Output the (X, Y) coordinate of the center of the cell containing the given text.  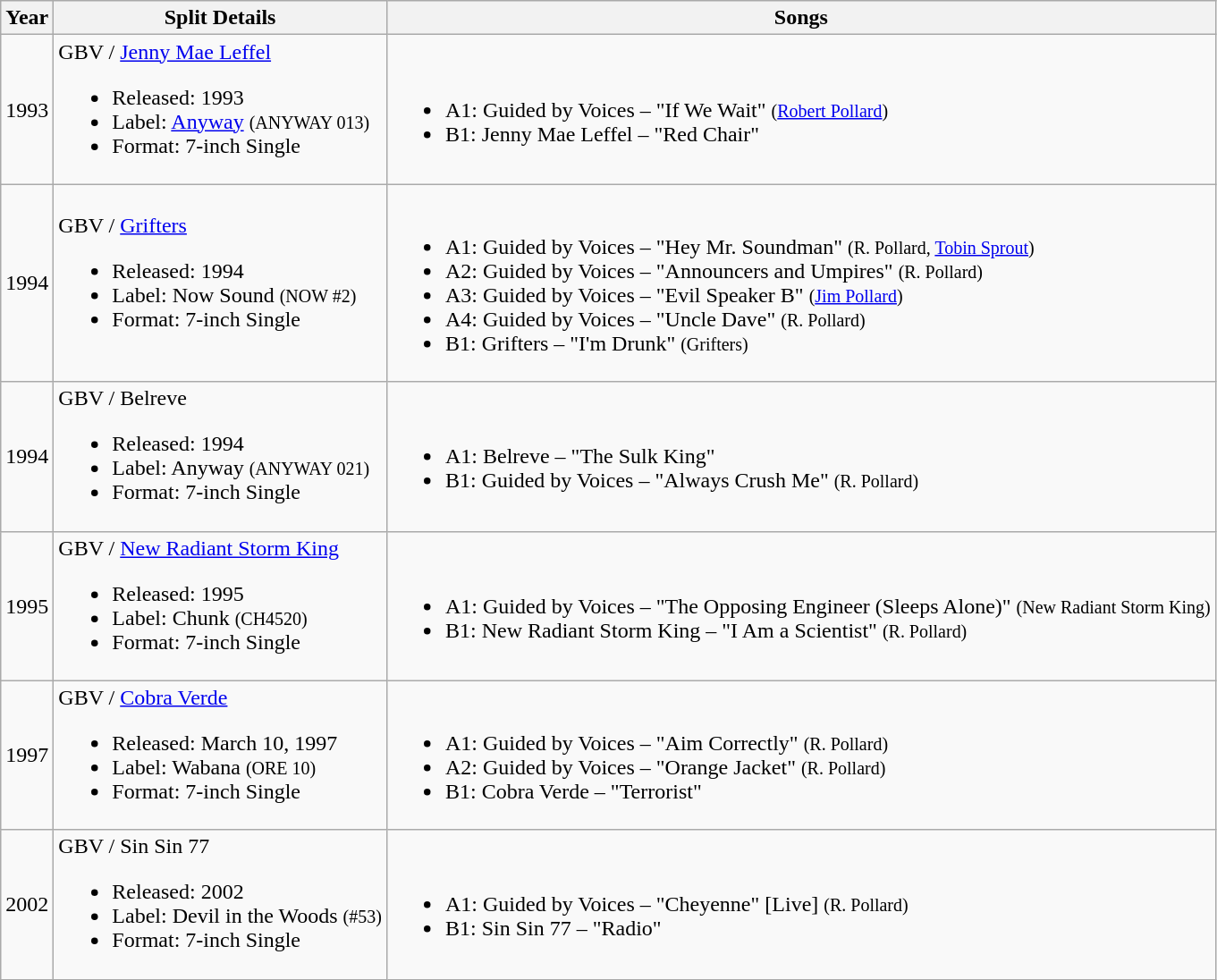
Year (27, 18)
A1: Guided by Voices – "If We Wait" (Robert Pollard)B1: Jenny Mae Leffel – "Red Chair" (801, 109)
1993 (27, 109)
GBV / New Radiant Storm KingReleased: 1995Label: Chunk (CH4520)Format: 7-inch Single (220, 606)
A1: Guided by Voices – "Cheyenne" [Live] (R. Pollard)B1: Sin Sin 77 – "Radio" (801, 905)
GBV / Sin Sin 77Released: 2002Label: Devil in the Woods (#53)Format: 7-inch Single (220, 905)
1995 (27, 606)
A1: Guided by Voices – "The Opposing Engineer (Sleeps Alone)" (New Radiant Storm King)B1: New Radiant Storm King – "I Am a Scientist" (R. Pollard) (801, 606)
A1: Belreve – "The Sulk King"B1: Guided by Voices – "Always Crush Me" (R. Pollard) (801, 456)
2002 (27, 905)
A1: Guided by Voices – "Aim Correctly" (R. Pollard)A2: Guided by Voices – "Orange Jacket" (R. Pollard)B1: Cobra Verde – "Terrorist" (801, 755)
1997 (27, 755)
GBV / BelreveReleased: 1994Label: Anyway (ANYWAY 021)Format: 7-inch Single (220, 456)
Split Details (220, 18)
GBV / GriftersReleased: 1994Label: Now Sound (NOW #2)Format: 7-inch Single (220, 283)
GBV / Cobra VerdeReleased: March 10, 1997Label: Wabana (ORE 10)Format: 7-inch Single (220, 755)
Songs (801, 18)
GBV / Jenny Mae LeffelReleased: 1993Label: Anyway (ANYWAY 013)Format: 7-inch Single (220, 109)
